Identify which cell holds the provided text, then report its [x, y] central coordinate. 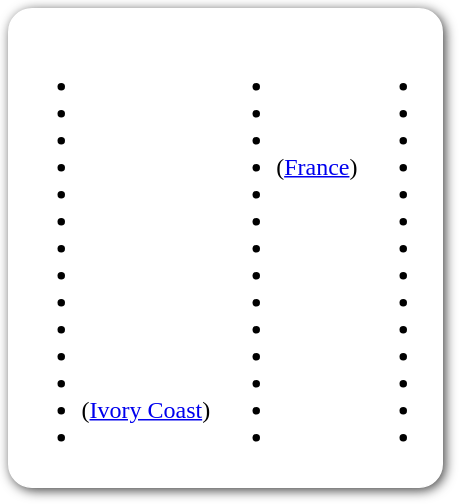
(Ivory Coast) [116, 248]
(France) [287, 248]
